Scan for the cell matching the given text and deliver its [x, y] coordinate at center. 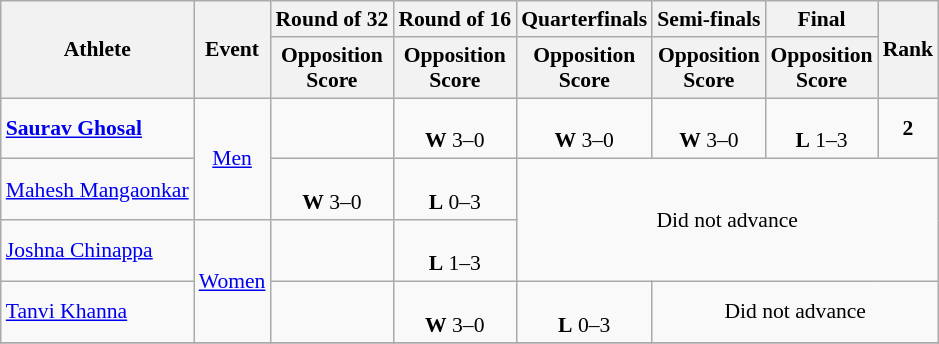
Rank [908, 50]
Tanvi Khanna [98, 312]
Saurav Ghosal [98, 128]
Mahesh Mangaonkar [98, 190]
2 [908, 128]
Men [232, 159]
Athlete [98, 50]
Joshna Chinappa [98, 250]
Quarterfinals [584, 19]
Round of 32 [332, 19]
Women [232, 281]
Round of 16 [454, 19]
Event [232, 50]
Semi-finals [708, 19]
Final [822, 19]
